Capture the cell that displays the provided text and extract its [x, y] central coordinate. 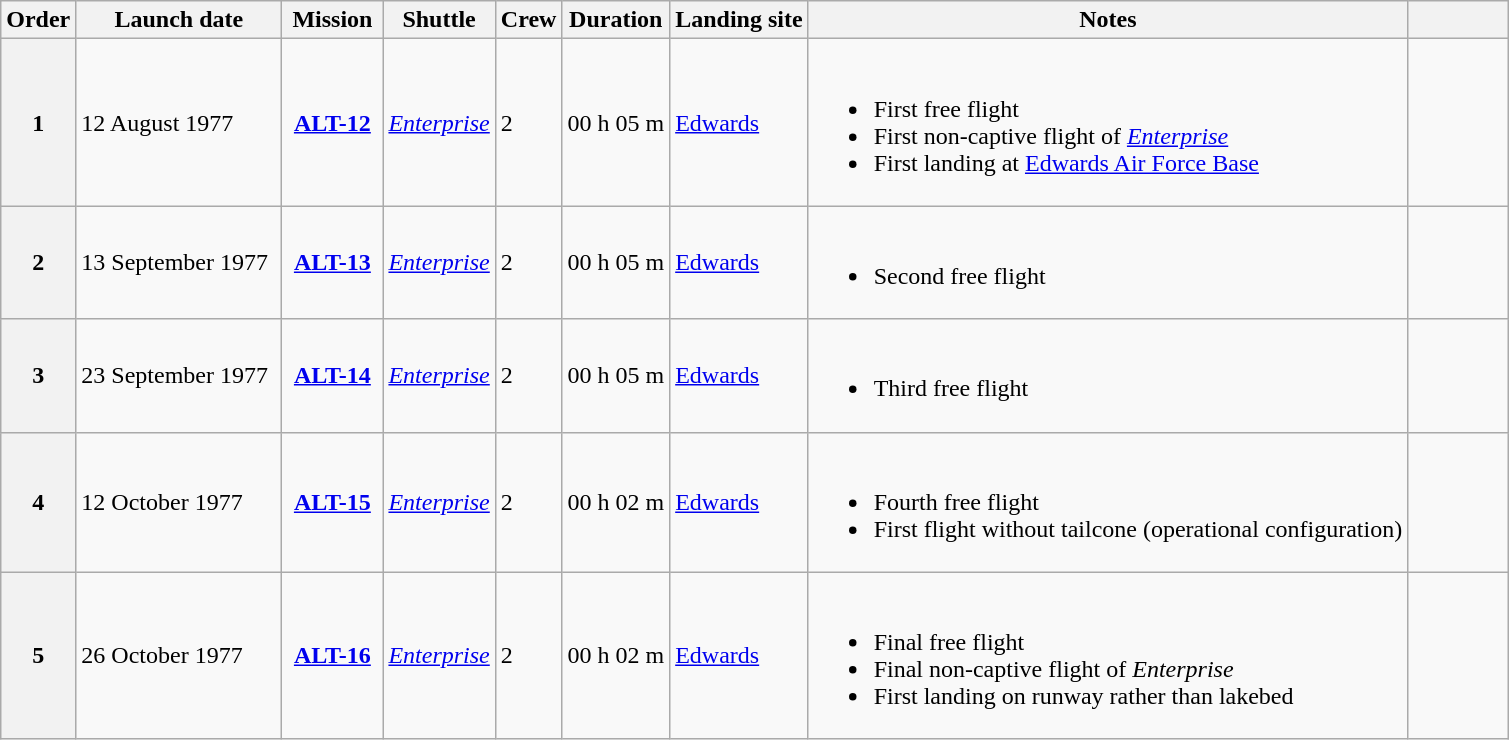
Third free flight [1108, 376]
ALT-12 [332, 122]
12 August 1977 [179, 122]
Final free flightFinal non-captive flight of EnterpriseFirst landing on runway rather than lakebed [1108, 656]
26 October 1977 [179, 656]
Mission [332, 20]
First free flightFirst non-captive flight of EnterpriseFirst landing at Edwards Air Force Base [1108, 122]
Fourth free flightFirst flight without tailcone (operational configuration) [1108, 502]
Notes [1108, 20]
23 September 1977 [179, 376]
Landing site [739, 20]
ALT-16 [332, 656]
ALT-15 [332, 502]
5 [38, 656]
3 [38, 376]
Launch date [179, 20]
ALT-14 [332, 376]
Shuttle [439, 20]
Crew [528, 20]
ALT-13 [332, 262]
Order [38, 20]
13 September 1977 [179, 262]
Duration [616, 20]
Second free flight [1108, 262]
4 [38, 502]
12 October 1977 [179, 502]
1 [38, 122]
